Return the (x, y) coordinate for the center point of the cell that contains the specified text.  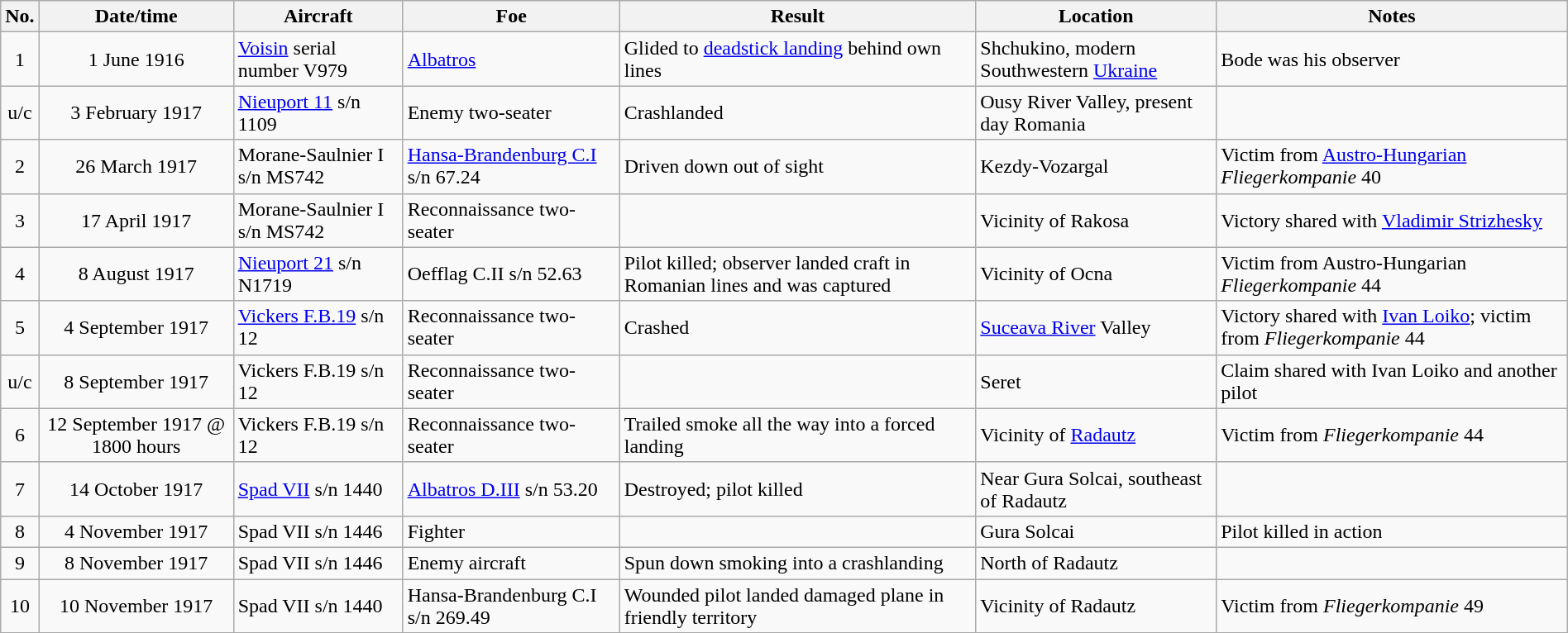
Oefflag C.II s/n 52.63 (511, 274)
3 (20, 220)
Fighter (511, 531)
3 February 1917 (136, 112)
Notes (1393, 17)
Suceava River Valley (1097, 327)
Date/time (136, 17)
Claim shared with Ivan Loiko and another pilot (1393, 382)
12 September 1917 @ 1800 hours (136, 435)
Hansa-Brandenburg C.I s/n 67.24 (511, 167)
Glided to deadstick landing behind own lines (797, 59)
8 September 1917 (136, 382)
Nieuport 21 s/n N1719 (318, 274)
Near Gura Solcai, southeast of Radautz (1097, 489)
Voisin serial number V979 (318, 59)
Vicinity of Ocna (1097, 274)
Seret (1097, 382)
Bode was his observer (1393, 59)
Victim from Fliegerkompanie 49 (1393, 605)
Shchukino, modern Southwestern Ukraine (1097, 59)
4 (20, 274)
4 November 1917 (136, 531)
8 August 1917 (136, 274)
Spun down smoking into a crashlanding (797, 563)
Gura Solcai (1097, 531)
Victory shared with Vladimir Strizhesky (1393, 220)
9 (20, 563)
14 October 1917 (136, 489)
Vicinity of Rakosa (1097, 220)
Destroyed; pilot killed (797, 489)
Driven down out of sight (797, 167)
Hansa-Brandenburg C.I s/n 269.49 (511, 605)
Albatros (511, 59)
Ousy River Valley, present day Romania (1097, 112)
Crashlanded (797, 112)
Nieuport 11 s/n 1109 (318, 112)
Pilot killed; observer landed craft in Romanian lines and was captured (797, 274)
Aircraft (318, 17)
Location (1097, 17)
North of Radautz (1097, 563)
Result (797, 17)
Victim from Austro-Hungarian Fliegerkompanie 40 (1393, 167)
Crashed (797, 327)
Enemy two-seater (511, 112)
7 (20, 489)
8 November 1917 (136, 563)
8 (20, 531)
Kezdy-Vozargal (1097, 167)
Enemy aircraft (511, 563)
Albatros D.III s/n 53.20 (511, 489)
Trailed smoke all the way into a forced landing (797, 435)
6 (20, 435)
5 (20, 327)
4 September 1917 (136, 327)
1 (20, 59)
Wounded pilot landed damaged plane in friendly territory (797, 605)
2 (20, 167)
Victim from Fliegerkompanie 44 (1393, 435)
1 June 1916 (136, 59)
Victory shared with Ivan Loiko; victim from Fliegerkompanie 44 (1393, 327)
Foe (511, 17)
10 November 1917 (136, 605)
26 March 1917 (136, 167)
Victim from Austro-Hungarian Fliegerkompanie 44 (1393, 274)
Pilot killed in action (1393, 531)
No. (20, 17)
10 (20, 605)
17 April 1917 (136, 220)
